Extract the (X, Y) coordinate from the center of the cell holding the provided text.  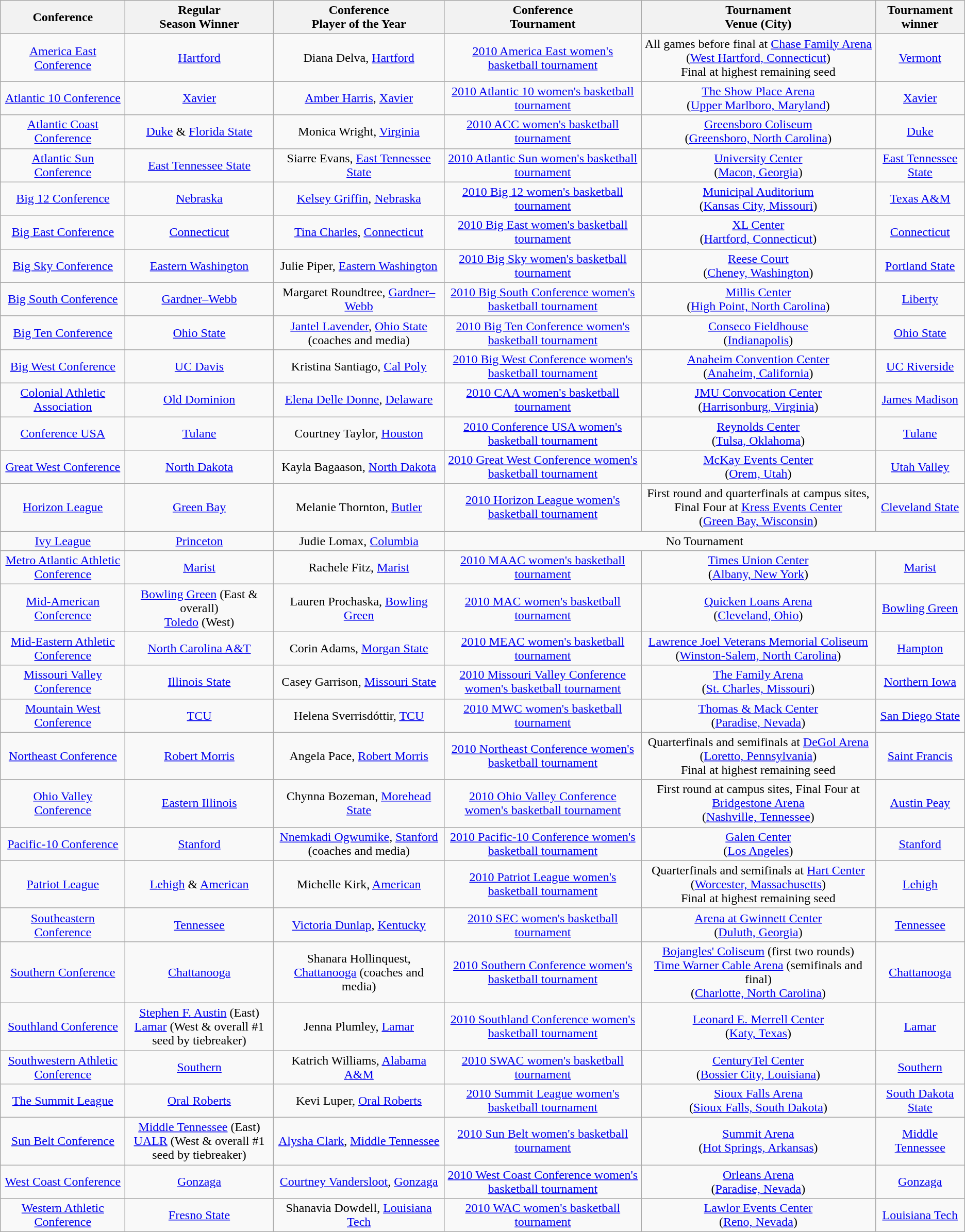
Southland Conference (63, 1026)
Siarre Evans, East Tennessee State (359, 165)
2010 Patriot League women's basketball tournament (542, 884)
2010 WAC women's basketball tournament (542, 1215)
Tournament winner (920, 18)
Saint Francis (920, 756)
Atlantic Sun Conference (63, 165)
Sioux Falls Arena(Sioux Falls, South Dakota) (759, 1101)
2010 Big 12 women's basketball tournament (542, 199)
Lamar (920, 1026)
Monica Wright, Virginia (359, 132)
Courtney Taylor, Houston (359, 433)
2010 Conference USA women's basketball tournament (542, 433)
Eastern Illinois (199, 803)
Katrich Williams, Alabama A&M (359, 1067)
Oral Roberts (199, 1101)
2010 Sun Belt women's basketball tournament (542, 1141)
Mid-American Conference (63, 608)
Fresno State (199, 1215)
2010 America East women's basketball tournament (542, 58)
Western Athletic Conference (63, 1215)
Courtney Vandersloot, Gonzaga (359, 1182)
Jenna Plumley, Lamar (359, 1026)
Portland State (920, 266)
Quarterfinals and semifinals at DeGol Arena(Loretto, Pennsylvania)Final at highest remaining seed (759, 756)
Vermont (920, 58)
Texas A&M (920, 199)
Julie Piper, Eastern Washington (359, 266)
2010 Big Sky women's basketball tournament (542, 266)
Big West Conference (63, 366)
2010 MWC women's basketball tournament (542, 715)
Big East Conference (63, 232)
Michelle Kirk, American (359, 884)
Angela Pace, Robert Morris (359, 756)
First round and quarterfinals at campus sites, Final Four at Kress Events Center(Green Bay, Wisconsin) (759, 508)
Judie Lomax, Columbia (359, 541)
Illinois State (199, 682)
Kayla Bagaason, North Dakota (359, 467)
2010 Big South Conference women's basketball tournament (542, 299)
Corin Adams, Morgan State (359, 648)
2010 CAA women's basketball tournament (542, 400)
Mid-Eastern Athletic Conference (63, 648)
Cleveland State (920, 508)
Robert Morris (199, 756)
Old Dominion (199, 400)
Bowling Green (920, 608)
2010 SWAC women's basketball tournament (542, 1067)
North Carolina A&T (199, 648)
2010 SEC women's basketball tournament (542, 924)
Utah Valley (920, 467)
Patriot League (63, 884)
Lehigh (920, 884)
Anaheim Convention Center(Anaheim, California) (759, 366)
CenturyTel Center(Bossier City, Louisiana) (759, 1067)
North Dakota (199, 467)
Millis Center(High Point, North Carolina) (759, 299)
2010 Southland Conference women's basketball tournament (542, 1026)
Lawlor Events Center(Reno, Nevada) (759, 1215)
2010 Atlantic Sun women's basketball tournament (542, 165)
James Madison (920, 400)
2010 Ohio Valley Conference women's basketball tournament (542, 803)
West Coast Conference (63, 1182)
South Dakota State (920, 1101)
Princeton (199, 541)
Reese Court(Cheney, Washington) (759, 266)
2010 MAAC women's basketball tournament (542, 568)
2010 Big East women's basketball tournament (542, 232)
Big Ten Conference (63, 333)
Shanara Hollinquest, Chattanooga (coaches and media) (359, 972)
2010 Northeast Conference women's basketball tournament (542, 756)
Lawrence Joel Veterans Memorial Coliseum(Winston-Salem, North Carolina) (759, 648)
Green Bay (199, 508)
2010 ACC women's basketball tournament (542, 132)
Casey Garrison, Missouri State (359, 682)
Amber Harris, Xavier (359, 98)
The Family Arena(St. Charles, Missouri) (759, 682)
Big Sky Conference (63, 266)
Kelsey Griffin, Nebraska (359, 199)
UC Davis (199, 366)
San Diego State (920, 715)
Southern Conference (63, 972)
Helena Sverrisdóttir, TCU (359, 715)
2010 Southern Conference women's basketball tournament (542, 972)
2010 Horizon League women's basketball tournament (542, 508)
Big South Conference (63, 299)
Conference USA (63, 433)
Quarterfinals and semifinals at Hart Center(Worcester, Massachusetts)Final at highest remaining seed (759, 884)
Diana Delva, Hartford (359, 58)
Atlantic 10 Conference (63, 98)
Lehigh & American (199, 884)
Arena at Gwinnett Center(Duluth, Georgia) (759, 924)
Missouri Valley Conference (63, 682)
Conference Player of the Year (359, 18)
Ivy League (63, 541)
Hartford (199, 58)
Victoria Dunlap, Kentucky (359, 924)
Margaret Roundtree, Gardner–Webb (359, 299)
Big 12 Conference (63, 199)
Leonard E. Merrell Center(Katy, Texas) (759, 1026)
Atlantic Coast Conference (63, 132)
Quicken Loans Arena(Cleveland, Ohio) (759, 608)
Conference Tournament (542, 18)
No Tournament (704, 541)
Pacific-10 Conference (63, 844)
Times Union Center(Albany, New York) (759, 568)
2010 Big Ten Conference women's basketball tournament (542, 333)
Chynna Bozeman, Morehead State (359, 803)
Great West Conference (63, 467)
Louisiana Tech (920, 1215)
First round at campus sites, Final Four at Bridgestone Arena(Nashville, Tennessee) (759, 803)
Greensboro Coliseum(Greensboro, North Carolina) (759, 132)
2010 Big West Conference women's basketball tournament (542, 366)
McKay Events Center(Orem, Utah) (759, 467)
Summit Arena(Hot Springs, Arkansas) (759, 1141)
2010 Pacific-10 Conference women's basketball tournament (542, 844)
Bowling Green (East & overall)Toledo (West) (199, 608)
Conseco Fieldhouse(Indianapolis) (759, 333)
Conference (63, 18)
JMU Convocation Center(Harrisonburg, Virginia) (759, 400)
America East Conference (63, 58)
2010 Atlantic 10 women's basketball tournament (542, 98)
Stephen F. Austin (East)Lamar (West & overall #1 seed by tiebreaker) (199, 1026)
Jantel Lavender, Ohio State (coaches and media) (359, 333)
All games before final at Chase Family Arena(West Hartford, Connecticut)Final at highest remaining seed (759, 58)
Lauren Prochaska, Bowling Green (359, 608)
Eastern Washington (199, 266)
Horizon League (63, 508)
Southwestern Athletic Conference (63, 1067)
Liberty (920, 299)
The Summit League (63, 1101)
The Show Place Arena (Upper Marlboro, Maryland) (759, 98)
Melanie Thornton, Butler (359, 508)
Regular Season Winner (199, 18)
Municipal Auditorium(Kansas City, Missouri) (759, 199)
Alysha Clark, Middle Tennessee (359, 1141)
Southeastern Conference (63, 924)
Rachele Fitz, Marist (359, 568)
Tina Charles, Connecticut (359, 232)
2010 MAC women's basketball tournament (542, 608)
Middle Tennessee (920, 1141)
2010 MEAC women's basketball tournament (542, 648)
Mountain West Conference (63, 715)
2010 Great West Conference women's basketball tournament (542, 467)
Gardner–Webb (199, 299)
Kevi Luper, Oral Roberts (359, 1101)
Duke (920, 132)
Austin Peay (920, 803)
Hampton (920, 648)
Orleans Arena(Paradise, Nevada) (759, 1182)
Bojangles' Coliseum (first two rounds)Time Warner Cable Arena (semifinals and final)(Charlotte, North Carolina) (759, 972)
Middle Tennessee (East)UALR (West & overall #1 seed by tiebreaker) (199, 1141)
Northeast Conference (63, 756)
Thomas & Mack Center(Paradise, Nevada) (759, 715)
Kristina Santiago, Cal Poly (359, 366)
Nnemkadi Ogwumike, Stanford (coaches and media) (359, 844)
Tournament Venue (City) (759, 18)
2010 Summit League women's basketball tournament (542, 1101)
UC Riverside (920, 366)
Duke & Florida State (199, 132)
Northern Iowa (920, 682)
Metro Atlantic Athletic Conference (63, 568)
Ohio Valley Conference (63, 803)
Galen Center(Los Angeles) (759, 844)
Reynolds Center(Tulsa, Oklahoma) (759, 433)
Sun Belt Conference (63, 1141)
Colonial Athletic Association (63, 400)
Elena Delle Donne, Delaware (359, 400)
XL Center(Hartford, Connecticut) (759, 232)
2010 West Coast Conference women's basketball tournament (542, 1182)
TCU (199, 715)
Nebraska (199, 199)
Shanavia Dowdell, Louisiana Tech (359, 1215)
2010 Missouri Valley Conference women's basketball tournament (542, 682)
University Center(Macon, Georgia) (759, 165)
